Determine the [X, Y] coordinate at the center of the cell enclosing the given text.  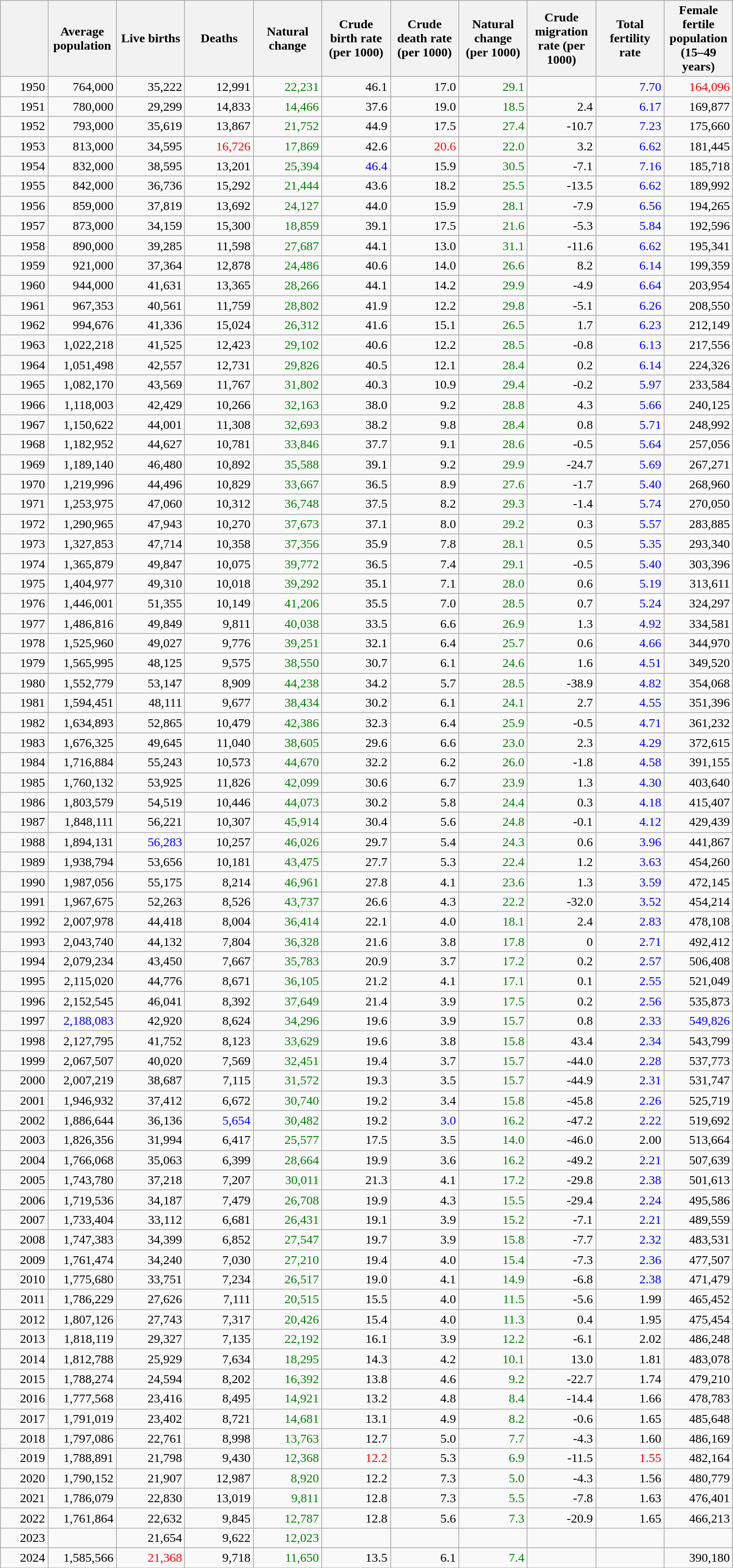
2004 [24, 1160]
10,257 [219, 842]
49,027 [150, 643]
7,804 [219, 942]
8,909 [219, 683]
34,595 [150, 146]
36,328 [287, 942]
1,790,152 [83, 1478]
22,830 [150, 1498]
390,180 [698, 1558]
1,552,779 [83, 683]
513,664 [698, 1140]
1,788,274 [83, 1379]
39,251 [287, 643]
18.2 [424, 186]
44,670 [287, 763]
1990 [24, 882]
44,001 [150, 425]
21,654 [150, 1538]
17.1 [493, 981]
25.7 [493, 643]
1,365,879 [83, 564]
1984 [24, 763]
39,292 [287, 583]
1963 [24, 345]
-22.7 [561, 1379]
34,296 [287, 1021]
1988 [24, 842]
1,803,579 [83, 802]
16.1 [356, 1339]
46,041 [150, 1001]
21.2 [356, 981]
5.69 [630, 464]
24.8 [493, 822]
780,000 [83, 107]
56,221 [150, 822]
10,358 [219, 544]
37,364 [150, 265]
33,112 [150, 1220]
192,596 [698, 226]
2.7 [561, 703]
4.58 [630, 763]
1,594,451 [83, 703]
29,102 [287, 345]
8,998 [219, 1438]
175,660 [698, 126]
944,000 [83, 285]
8,624 [219, 1021]
2.24 [630, 1200]
169,877 [698, 107]
Natural change (per 1000) [493, 39]
8,495 [219, 1399]
2.3 [561, 743]
1.55 [630, 1458]
535,873 [698, 1001]
441,867 [698, 842]
-38.9 [561, 683]
10,307 [219, 822]
2009 [24, 1259]
1960 [24, 285]
-14.4 [561, 1399]
42,557 [150, 365]
1,760,132 [83, 782]
44,238 [287, 683]
22.1 [356, 921]
1969 [24, 464]
7.8 [424, 544]
38,605 [287, 743]
485,648 [698, 1419]
0.7 [561, 603]
6.7 [424, 782]
372,615 [698, 743]
2.56 [630, 1001]
813,000 [83, 146]
35,619 [150, 126]
56,283 [150, 842]
7.70 [630, 87]
466,213 [698, 1518]
9,845 [219, 1518]
1951 [24, 107]
1991 [24, 902]
25,577 [287, 1140]
1975 [24, 583]
43,450 [150, 962]
283,885 [698, 524]
921,000 [83, 265]
2.34 [630, 1041]
44,418 [150, 921]
16,726 [219, 146]
30.6 [356, 782]
1,219,996 [83, 484]
391,155 [698, 763]
34,159 [150, 226]
7.7 [493, 1438]
40,561 [150, 306]
29.6 [356, 743]
9,430 [219, 1458]
12.7 [356, 1438]
890,000 [83, 245]
26,517 [287, 1280]
39,772 [287, 564]
483,078 [698, 1359]
49,847 [150, 564]
26,708 [287, 1200]
27,547 [287, 1239]
36,748 [287, 504]
217,556 [698, 345]
2.00 [630, 1140]
46,480 [150, 464]
2020 [24, 1478]
35.9 [356, 544]
195,341 [698, 245]
12,023 [287, 1538]
2.26 [630, 1101]
832,000 [83, 166]
4.8 [424, 1399]
28.6 [493, 444]
1986 [24, 802]
36,136 [150, 1120]
2.36 [630, 1259]
Average population [83, 39]
14,921 [287, 1399]
994,676 [83, 325]
477,507 [698, 1259]
33,751 [150, 1280]
14,681 [287, 1419]
51,355 [150, 603]
6.56 [630, 206]
46,961 [287, 882]
33,667 [287, 484]
20.6 [424, 146]
2023 [24, 1538]
1,719,536 [83, 1200]
17.0 [424, 87]
7,317 [219, 1319]
21,752 [287, 126]
14.9 [493, 1280]
25.9 [493, 723]
40.5 [356, 365]
2,043,740 [83, 942]
32.3 [356, 723]
2017 [24, 1419]
32.1 [356, 643]
1,788,891 [83, 1458]
23.0 [493, 743]
13,763 [287, 1438]
1.63 [630, 1498]
49,849 [150, 623]
11,767 [219, 385]
53,925 [150, 782]
2.32 [630, 1239]
-7.3 [561, 1259]
29.7 [356, 842]
49,645 [150, 743]
7.16 [630, 166]
2013 [24, 1339]
9,622 [219, 1538]
47,714 [150, 544]
19.1 [356, 1220]
35,783 [287, 962]
1997 [24, 1021]
7,115 [219, 1081]
24.3 [493, 842]
-45.8 [561, 1101]
6,399 [219, 1160]
1,290,965 [83, 524]
3.6 [424, 1160]
16,392 [287, 1379]
1974 [24, 564]
1996 [24, 1001]
1981 [24, 703]
24.6 [493, 663]
1965 [24, 385]
1976 [24, 603]
483,531 [698, 1239]
1995 [24, 981]
27,626 [150, 1300]
-5.1 [561, 306]
30.7 [356, 663]
313,611 [698, 583]
12,731 [219, 365]
44,776 [150, 981]
-7.9 [561, 206]
2003 [24, 1140]
13.1 [356, 1419]
293,340 [698, 544]
10.1 [493, 1359]
10,479 [219, 723]
17,869 [287, 146]
478,108 [698, 921]
2.02 [630, 1339]
52,263 [150, 902]
29,327 [150, 1339]
1,051,498 [83, 365]
349,520 [698, 663]
2015 [24, 1379]
212,149 [698, 325]
43,737 [287, 902]
48,125 [150, 663]
2,067,507 [83, 1061]
1.95 [630, 1319]
1968 [24, 444]
507,639 [698, 1160]
2.33 [630, 1021]
10,446 [219, 802]
1.74 [630, 1379]
-29.4 [561, 1200]
-4.9 [561, 285]
-7.7 [561, 1239]
1,118,003 [83, 405]
28,802 [287, 306]
479,210 [698, 1379]
270,050 [698, 504]
11,040 [219, 743]
25,929 [150, 1359]
44,496 [150, 484]
14,466 [287, 107]
3.63 [630, 862]
37,819 [150, 206]
3.0 [424, 1120]
1978 [24, 643]
10.9 [424, 385]
1.99 [630, 1300]
334,581 [698, 623]
15.1 [424, 325]
5.74 [630, 504]
1,525,960 [83, 643]
1,565,995 [83, 663]
1,634,893 [83, 723]
240,125 [698, 405]
5.64 [630, 444]
44,132 [150, 942]
6,672 [219, 1101]
1994 [24, 962]
19.3 [356, 1081]
2018 [24, 1438]
39,285 [150, 245]
41.9 [356, 306]
36,105 [287, 981]
21.4 [356, 1001]
6.2 [424, 763]
6,417 [219, 1140]
7,479 [219, 1200]
361,232 [698, 723]
1,826,356 [83, 1140]
24.1 [493, 703]
8,671 [219, 981]
21.3 [356, 1180]
1985 [24, 782]
-47.2 [561, 1120]
37.5 [356, 504]
257,056 [698, 444]
29.4 [493, 385]
54,519 [150, 802]
9.8 [424, 425]
-24.7 [561, 464]
18,859 [287, 226]
-5.6 [561, 1300]
Crude birth rate (per 1000) [356, 39]
1964 [24, 365]
30,740 [287, 1101]
5.4 [424, 842]
37,673 [287, 524]
45,914 [287, 822]
4.29 [630, 743]
25,394 [287, 166]
2019 [24, 1458]
2005 [24, 1180]
18.5 [493, 107]
1.81 [630, 1359]
2022 [24, 1518]
37,218 [150, 1180]
531,747 [698, 1081]
27.8 [356, 882]
15,292 [219, 186]
-11.5 [561, 1458]
Total fertility rate [630, 39]
8.9 [424, 484]
20,515 [287, 1300]
8,202 [219, 1379]
501,613 [698, 1180]
480,779 [698, 1478]
26,431 [287, 1220]
34,240 [150, 1259]
2007 [24, 1220]
12,423 [219, 345]
194,265 [698, 206]
13,201 [219, 166]
8,526 [219, 902]
24,594 [150, 1379]
23,416 [150, 1399]
32.2 [356, 763]
10,018 [219, 583]
15,300 [219, 226]
7,667 [219, 962]
2016 [24, 1399]
27.6 [493, 484]
42.6 [356, 146]
7,569 [219, 1061]
4.18 [630, 802]
324,297 [698, 603]
31,994 [150, 1140]
1,886,644 [83, 1120]
1956 [24, 206]
0 [561, 942]
13.5 [356, 1558]
1983 [24, 743]
2,007,978 [83, 921]
21,444 [287, 186]
1,791,019 [83, 1419]
5.24 [630, 603]
27,687 [287, 245]
12,878 [219, 265]
23.9 [493, 782]
38,687 [150, 1081]
22.4 [493, 862]
8,004 [219, 921]
1958 [24, 245]
-1.7 [561, 484]
1,404,977 [83, 583]
30,011 [287, 1180]
1,150,622 [83, 425]
35.5 [356, 603]
22,761 [150, 1438]
354,068 [698, 683]
22.2 [493, 902]
29.2 [493, 524]
8,920 [287, 1478]
25.5 [493, 186]
12,991 [219, 87]
4.12 [630, 822]
31.1 [493, 245]
7,634 [219, 1359]
11,650 [287, 1558]
35,588 [287, 464]
2.55 [630, 981]
42,920 [150, 1021]
34,187 [150, 1200]
29.8 [493, 306]
549,826 [698, 1021]
9,575 [219, 663]
403,640 [698, 782]
873,000 [83, 226]
-13.5 [561, 186]
31,572 [287, 1081]
1993 [24, 942]
1,786,229 [83, 1300]
5.7 [424, 683]
4.71 [630, 723]
Female fertile population (15–49 years) [698, 39]
2.31 [630, 1081]
1,733,404 [83, 1220]
37,649 [287, 1001]
53,147 [150, 683]
11,826 [219, 782]
7,030 [219, 1259]
5.84 [630, 226]
12,368 [287, 1458]
30,482 [287, 1120]
36,414 [287, 921]
1954 [24, 166]
48,111 [150, 703]
1966 [24, 405]
1,082,170 [83, 385]
7.23 [630, 126]
4.51 [630, 663]
12,787 [287, 1518]
11.3 [493, 1319]
10,892 [219, 464]
1,818,119 [83, 1339]
10,829 [219, 484]
35,063 [150, 1160]
478,783 [698, 1399]
22.0 [493, 146]
43,569 [150, 385]
9,677 [219, 703]
1,743,780 [83, 1180]
268,960 [698, 484]
Crude migration rate (per 1000) [561, 39]
27.4 [493, 126]
-1.4 [561, 504]
3.59 [630, 882]
1.2 [561, 862]
46.4 [356, 166]
267,271 [698, 464]
13,692 [219, 206]
28.0 [493, 583]
1,446,001 [83, 603]
34,399 [150, 1239]
47,060 [150, 504]
5.97 [630, 385]
-6.8 [561, 1280]
1998 [24, 1041]
1952 [24, 126]
22,632 [150, 1518]
1,761,474 [83, 1259]
41.6 [356, 325]
351,396 [698, 703]
28,664 [287, 1160]
1.7 [561, 325]
482,164 [698, 1458]
1,777,568 [83, 1399]
5.71 [630, 425]
344,970 [698, 643]
506,408 [698, 962]
38,550 [287, 663]
38,434 [287, 703]
13.8 [356, 1379]
4.9 [424, 1419]
Natural change [287, 39]
492,412 [698, 942]
20.9 [356, 962]
29,826 [287, 365]
7,207 [219, 1180]
28,266 [287, 285]
26.9 [493, 623]
42,386 [287, 723]
37.7 [356, 444]
13.2 [356, 1399]
2,115,020 [83, 981]
7,234 [219, 1280]
793,000 [83, 126]
15,024 [219, 325]
32,451 [287, 1061]
1,967,675 [83, 902]
Deaths [219, 39]
4.30 [630, 782]
415,407 [698, 802]
41,206 [287, 603]
10,075 [219, 564]
24.4 [493, 802]
1950 [24, 87]
11,598 [219, 245]
44,073 [287, 802]
5.5 [493, 1498]
0.5 [561, 544]
1982 [24, 723]
1970 [24, 484]
465,452 [698, 1300]
52,865 [150, 723]
31,802 [287, 385]
185,718 [698, 166]
9,718 [219, 1558]
495,586 [698, 1200]
10,181 [219, 862]
40,038 [287, 623]
Live births [150, 39]
3.96 [630, 842]
1957 [24, 226]
0.1 [561, 981]
41,525 [150, 345]
12.1 [424, 365]
6.13 [630, 345]
1980 [24, 683]
1,807,126 [83, 1319]
203,954 [698, 285]
10,573 [219, 763]
2012 [24, 1319]
-20.9 [561, 1518]
1971 [24, 504]
27.7 [356, 862]
22,231 [287, 87]
10,312 [219, 504]
1972 [24, 524]
10,270 [219, 524]
1,761,864 [83, 1518]
2,007,219 [83, 1081]
21,368 [150, 1558]
3.4 [424, 1101]
37.6 [356, 107]
49,310 [150, 583]
2,127,795 [83, 1041]
519,692 [698, 1120]
8.0 [424, 524]
-10.7 [561, 126]
4.55 [630, 703]
1,189,140 [83, 464]
2.71 [630, 942]
24,486 [287, 265]
4.6 [424, 1379]
23.6 [493, 882]
164,096 [698, 87]
44.9 [356, 126]
1,253,975 [83, 504]
11,308 [219, 425]
32,163 [287, 405]
181,445 [698, 146]
1961 [24, 306]
1955 [24, 186]
19.7 [356, 1239]
27,210 [287, 1259]
-49.2 [561, 1160]
-7.8 [561, 1498]
7,111 [219, 1300]
2001 [24, 1101]
189,992 [698, 186]
2021 [24, 1498]
5,654 [219, 1120]
2000 [24, 1081]
1959 [24, 265]
6,852 [219, 1239]
2014 [24, 1359]
-0.2 [561, 385]
537,773 [698, 1061]
43,475 [287, 862]
2008 [24, 1239]
2006 [24, 1200]
1.66 [630, 1399]
1,812,788 [83, 1359]
1.60 [630, 1438]
6.23 [630, 325]
38.2 [356, 425]
23,402 [150, 1419]
9,776 [219, 643]
42,429 [150, 405]
8,214 [219, 882]
37.1 [356, 524]
32,693 [287, 425]
-46.0 [561, 1140]
5.19 [630, 583]
7,135 [219, 1339]
475,454 [698, 1319]
13,019 [219, 1498]
2,079,234 [83, 962]
1,938,794 [83, 862]
43.6 [356, 186]
525,719 [698, 1101]
2010 [24, 1280]
543,799 [698, 1041]
842,000 [83, 186]
1,987,056 [83, 882]
13,867 [219, 126]
1999 [24, 1061]
37,412 [150, 1101]
29.3 [493, 504]
0.4 [561, 1319]
472,145 [698, 882]
967,353 [83, 306]
34.2 [356, 683]
2024 [24, 1558]
8,721 [219, 1419]
1953 [24, 146]
55,175 [150, 882]
859,000 [83, 206]
1,747,383 [83, 1239]
10,781 [219, 444]
1,022,218 [83, 345]
33,629 [287, 1041]
28.8 [493, 405]
44.0 [356, 206]
1,676,325 [83, 743]
1962 [24, 325]
4.2 [424, 1359]
454,260 [698, 862]
1,894,131 [83, 842]
26.5 [493, 325]
35.1 [356, 583]
30.5 [493, 166]
1,848,111 [83, 822]
6.64 [630, 285]
10,149 [219, 603]
489,559 [698, 1220]
6.9 [493, 1458]
2,188,083 [83, 1021]
3.52 [630, 902]
8,123 [219, 1041]
29,299 [150, 107]
33,846 [287, 444]
1992 [24, 921]
5.66 [630, 405]
1,716,884 [83, 763]
2.28 [630, 1061]
-32.0 [561, 902]
Crude death rate (per 1000) [424, 39]
17.8 [493, 942]
14,833 [219, 107]
22,192 [287, 1339]
10,266 [219, 405]
2,152,545 [83, 1001]
1.6 [561, 663]
8,392 [219, 1001]
1967 [24, 425]
1.56 [630, 1478]
38,595 [150, 166]
2.83 [630, 921]
42,099 [287, 782]
1,182,952 [83, 444]
1,786,079 [83, 1498]
7.1 [424, 583]
-44.0 [561, 1061]
14.2 [424, 285]
1,766,068 [83, 1160]
9.1 [424, 444]
40.3 [356, 385]
1,775,680 [83, 1280]
13,365 [219, 285]
33.5 [356, 623]
-29.8 [561, 1180]
1979 [24, 663]
4.82 [630, 683]
20,426 [287, 1319]
764,000 [83, 87]
-11.6 [561, 245]
199,359 [698, 265]
5.8 [424, 802]
233,584 [698, 385]
7.0 [424, 603]
1973 [24, 544]
12,987 [219, 1478]
4.66 [630, 643]
41,631 [150, 285]
2.22 [630, 1120]
36,736 [150, 186]
47,943 [150, 524]
11.5 [493, 1300]
486,248 [698, 1339]
26,312 [287, 325]
44,627 [150, 444]
2002 [24, 1120]
1,327,853 [83, 544]
6.17 [630, 107]
27,743 [150, 1319]
11,759 [219, 306]
35,222 [150, 87]
5.57 [630, 524]
1989 [24, 862]
3.2 [561, 146]
18.1 [493, 921]
429,439 [698, 822]
486,169 [698, 1438]
38.0 [356, 405]
1,486,816 [83, 623]
30.4 [356, 822]
454,214 [698, 902]
1977 [24, 623]
2011 [24, 1300]
208,550 [698, 306]
46,026 [287, 842]
476,401 [698, 1498]
521,049 [698, 981]
471,479 [698, 1280]
5.35 [630, 544]
46.1 [356, 87]
18,295 [287, 1359]
40,020 [150, 1061]
14.3 [356, 1359]
-0.8 [561, 345]
-5.3 [561, 226]
1,797,086 [83, 1438]
1,946,932 [83, 1101]
41,336 [150, 325]
-44.9 [561, 1081]
2.57 [630, 962]
53,656 [150, 862]
21,907 [150, 1478]
1987 [24, 822]
-0.6 [561, 1419]
8.4 [493, 1399]
-6.1 [561, 1339]
15.2 [493, 1220]
6,681 [219, 1220]
6.26 [630, 306]
41,752 [150, 1041]
55,243 [150, 763]
-0.1 [561, 822]
248,992 [698, 425]
21,798 [150, 1458]
4.92 [630, 623]
24,127 [287, 206]
224,326 [698, 365]
303,396 [698, 564]
26.0 [493, 763]
-1.8 [561, 763]
37,356 [287, 544]
1,585,566 [83, 1558]
43.4 [561, 1041]
